Return [X, Y] of the center of cell containing provided text 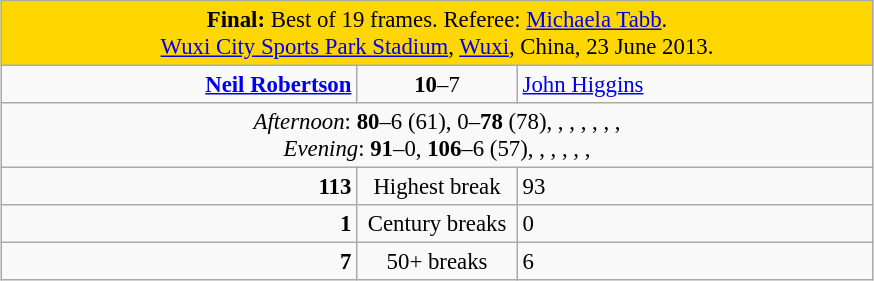
7 [179, 262]
Neil Robertson [179, 85]
6 [695, 262]
John Higgins [695, 85]
Highest break [438, 187]
Century breaks [438, 224]
0 [695, 224]
113 [179, 187]
10–7 [438, 85]
93 [695, 187]
Afternoon: 80–6 (61), 0–78 (78), , , , , , , Evening: 91–0, 106–6 (57), , , , , , [437, 136]
1 [179, 224]
50+ breaks [438, 262]
Final: Best of 19 frames. Referee: Michaela Tabb. Wuxi City Sports Park Stadium, Wuxi, China, 23 June 2013. [437, 34]
